Find where the given text appears and provide that cell's center as [X, Y] coordinate. 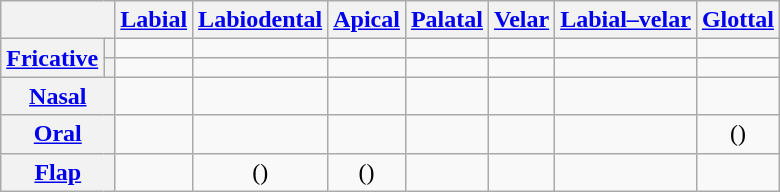
Velar [521, 20]
Labial–velar [626, 20]
Glottal [738, 20]
Labiodental [260, 20]
Labial [154, 20]
Nasal [58, 96]
Palatal [446, 20]
Fricative [52, 58]
Flap [58, 172]
Apical [367, 20]
Oral [58, 134]
